Identify which cell holds the provided text, then report its [X, Y] central coordinate. 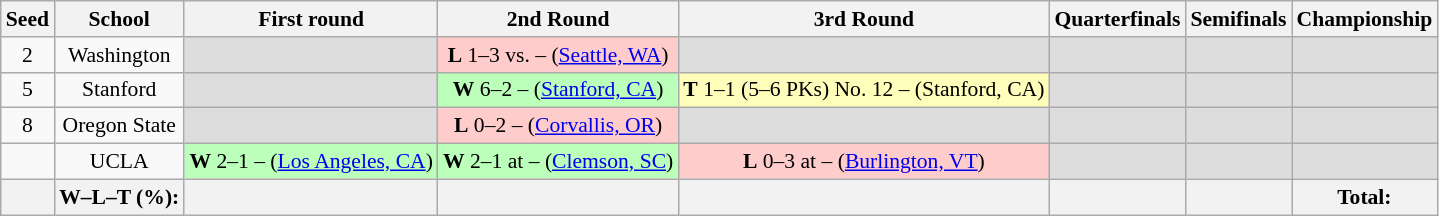
W 6–2 – (Stanford, CA) [558, 90]
First round [311, 19]
3rd Round [864, 19]
Stanford [119, 90]
W 2–1 – (Los Angeles, CA) [311, 162]
Semifinals [1238, 19]
School [119, 19]
L 0–2 – (Corvallis, OR) [558, 126]
UCLA [119, 162]
8 [28, 126]
W 2–1 at – (Clemson, SC) [558, 162]
L 0–3 at – (Burlington, VT) [864, 162]
5 [28, 90]
2nd Round [558, 19]
L 1–3 vs. – (Seattle, WA) [558, 55]
Oregon State [119, 126]
2 [28, 55]
Washington [119, 55]
W–L–T (%): [119, 197]
Quarterfinals [1117, 19]
Total: [1365, 197]
Championship [1365, 19]
Seed [28, 19]
T 1–1 (5–6 PKs) No. 12 – (Stanford, CA) [864, 90]
